Locate the cell with the specified text and output its [x, y] center coordinate. 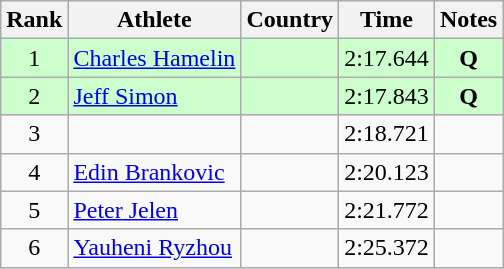
6 [34, 248]
Time [387, 20]
2:18.721 [387, 134]
Country [290, 20]
Edin Brankovic [154, 172]
2:17.843 [387, 96]
Rank [34, 20]
Yauheni Ryzhou [154, 248]
2:17.644 [387, 58]
1 [34, 58]
4 [34, 172]
2 [34, 96]
2:20.123 [387, 172]
Notes [468, 20]
5 [34, 210]
Charles Hamelin [154, 58]
2:25.372 [387, 248]
Peter Jelen [154, 210]
Athlete [154, 20]
Jeff Simon [154, 96]
3 [34, 134]
2:21.772 [387, 210]
